Locate the cell with the specified text and output its (X, Y) center coordinate. 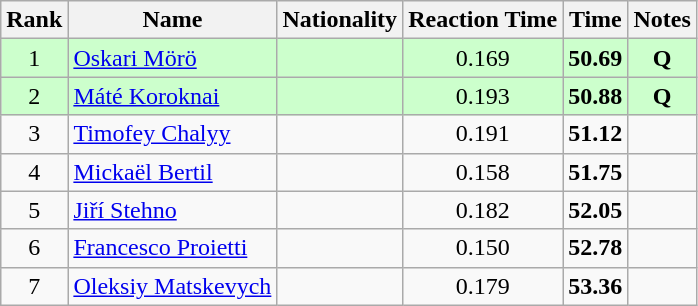
0.182 (483, 210)
0.193 (483, 96)
Rank (34, 20)
0.150 (483, 248)
Notes (662, 20)
0.191 (483, 134)
5 (34, 210)
4 (34, 172)
0.179 (483, 286)
52.78 (596, 248)
7 (34, 286)
6 (34, 248)
Nationality (340, 20)
2 (34, 96)
50.69 (596, 58)
Oleksiy Matskevych (172, 286)
Reaction Time (483, 20)
3 (34, 134)
Máté Koroknai (172, 96)
53.36 (596, 286)
0.169 (483, 58)
51.12 (596, 134)
Mickaël Bertil (172, 172)
Francesco Proietti (172, 248)
Jiří Stehno (172, 210)
0.158 (483, 172)
51.75 (596, 172)
Name (172, 20)
Timofey Chalyy (172, 134)
Oskari Mörö (172, 58)
52.05 (596, 210)
1 (34, 58)
Time (596, 20)
50.88 (596, 96)
